Scan for the cell matching the given text and deliver its (x, y) coordinate at center. 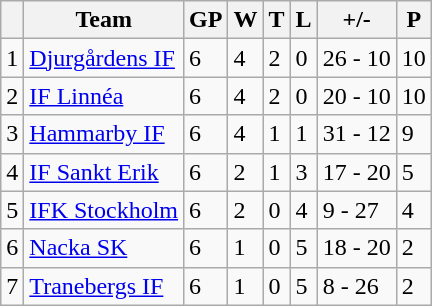
Djurgårdens IF (104, 58)
Hammarby IF (104, 134)
Team (104, 20)
L (304, 20)
W (246, 20)
17 - 20 (356, 172)
7 (12, 286)
+/- (356, 20)
GP (206, 20)
P (414, 20)
31 - 12 (356, 134)
IF Sankt Erik (104, 172)
IF Linnéa (104, 96)
8 - 26 (356, 286)
9 - 27 (356, 210)
9 (414, 134)
20 - 10 (356, 96)
18 - 20 (356, 248)
26 - 10 (356, 58)
Tranebergs IF (104, 286)
IFK Stockholm (104, 210)
Nacka SK (104, 248)
T (276, 20)
